Extract the (X, Y) coordinate from the center of the cell holding the provided text.  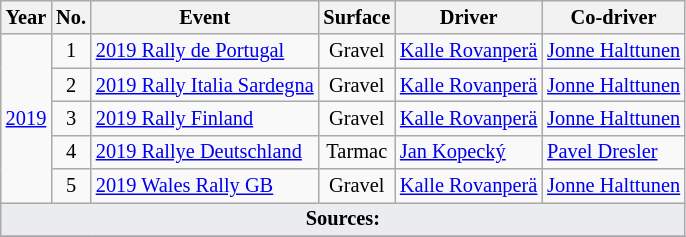
Year (26, 17)
3 (71, 118)
2019 Wales Rally GB (205, 186)
Sources: (343, 219)
2019 Rally Finland (205, 118)
2019 Rallye Deutschland (205, 152)
Driver (468, 17)
Jan Kopecký (468, 152)
2019 (26, 118)
2 (71, 85)
4 (71, 152)
Co-driver (614, 17)
5 (71, 186)
Surface (357, 17)
1 (71, 51)
Event (205, 17)
2019 Rally de Portugal (205, 51)
Pavel Dresler (614, 152)
No. (71, 17)
Tarmac (357, 152)
2019 Rally Italia Sardegna (205, 85)
